From the cell containing the given text, extract its center point as (x, y) coordinate. 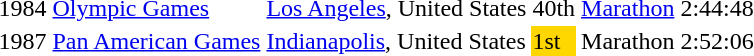
Indianapolis, United States (396, 41)
Pan American Games (156, 41)
1st (554, 41)
Marathon (628, 41)
